Return (X, Y) of the center of cell containing provided text 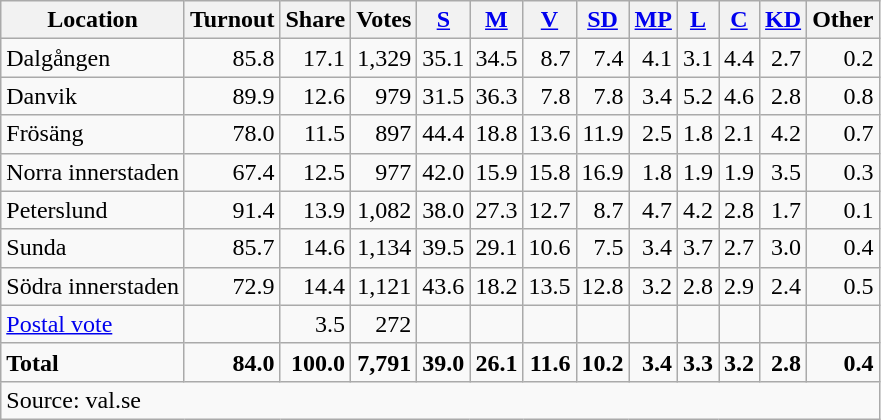
L (698, 20)
0.1 (843, 210)
3.1 (698, 58)
4.7 (653, 210)
1,082 (384, 210)
0.7 (843, 134)
31.5 (444, 96)
85.7 (232, 248)
1,134 (384, 248)
Location (93, 20)
17.1 (316, 58)
Votes (384, 20)
13.6 (550, 134)
18.8 (496, 134)
11.5 (316, 134)
38.0 (444, 210)
C (738, 20)
Source: val.se (440, 400)
89.9 (232, 96)
MP (653, 20)
100.0 (316, 362)
4.4 (738, 58)
2.1 (738, 134)
0.5 (843, 286)
2.4 (784, 286)
67.4 (232, 172)
Sunda (93, 248)
V (550, 20)
18.2 (496, 286)
3.3 (698, 362)
1,329 (384, 58)
26.1 (496, 362)
SD (602, 20)
Peterslund (93, 210)
12.6 (316, 96)
27.3 (496, 210)
15.8 (550, 172)
39.0 (444, 362)
979 (384, 96)
39.5 (444, 248)
29.1 (496, 248)
S (444, 20)
10.2 (602, 362)
1.7 (784, 210)
Share (316, 20)
2.9 (738, 286)
0.2 (843, 58)
15.9 (496, 172)
34.5 (496, 58)
12.8 (602, 286)
11.6 (550, 362)
Danvik (93, 96)
Norra innerstaden (93, 172)
Frösäng (93, 134)
43.6 (444, 286)
7,791 (384, 362)
78.0 (232, 134)
11.9 (602, 134)
36.3 (496, 96)
12.5 (316, 172)
42.0 (444, 172)
KD (784, 20)
44.4 (444, 134)
Södra innerstaden (93, 286)
12.7 (550, 210)
Turnout (232, 20)
897 (384, 134)
3.0 (784, 248)
13.9 (316, 210)
13.5 (550, 286)
1,121 (384, 286)
977 (384, 172)
14.4 (316, 286)
14.6 (316, 248)
72.9 (232, 286)
0.3 (843, 172)
Dalgången (93, 58)
7.5 (602, 248)
5.2 (698, 96)
35.1 (444, 58)
0.8 (843, 96)
Total (93, 362)
10.6 (550, 248)
4.6 (738, 96)
91.4 (232, 210)
3.7 (698, 248)
Postal vote (93, 324)
85.8 (232, 58)
M (496, 20)
2.5 (653, 134)
4.1 (653, 58)
Other (843, 20)
84.0 (232, 362)
7.4 (602, 58)
16.9 (602, 172)
272 (384, 324)
